Scan for the cell matching the given text and deliver its (x, y) coordinate at center. 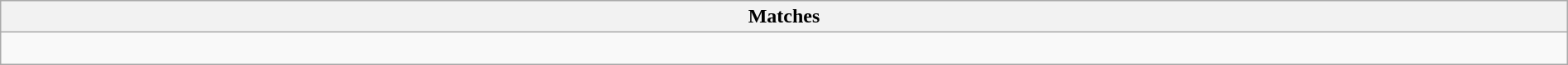
Matches (784, 17)
